Pinpoint the cell where the given text exists, returning its (x, y) midpoint coordinate. 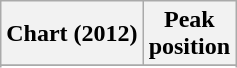
Chart (2012) (72, 34)
Peakposition (189, 34)
